Scan for the cell matching the given text and deliver its (x, y) coordinate at center. 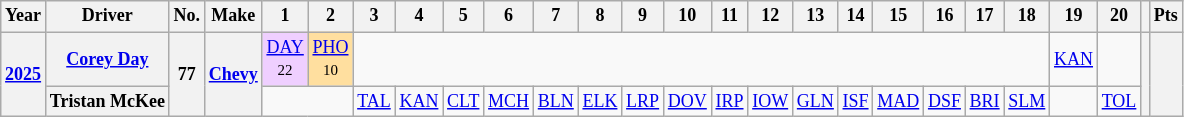
Tristan McKee (107, 102)
7 (556, 16)
No. (186, 16)
MCH (509, 102)
5 (464, 16)
BRI (984, 102)
Make (233, 16)
DSF (945, 102)
DAY22 (285, 59)
12 (770, 16)
Pts (1166, 16)
TOL (1118, 102)
18 (1027, 16)
10 (687, 16)
BLN (556, 102)
4 (419, 16)
20 (1118, 16)
19 (1074, 16)
CLT (464, 102)
Corey Day (107, 59)
15 (898, 16)
14 (856, 16)
Chevy (233, 74)
TAL (374, 102)
17 (984, 16)
77 (186, 74)
8 (600, 16)
MAD (898, 102)
13 (816, 16)
11 (730, 16)
2 (330, 16)
2025 (24, 74)
3 (374, 16)
16 (945, 16)
ELK (600, 102)
GLN (816, 102)
DOV (687, 102)
PHO10 (330, 59)
SLM (1027, 102)
IRP (730, 102)
LRP (643, 102)
9 (643, 16)
Year (24, 16)
6 (509, 16)
IOW (770, 102)
1 (285, 16)
Driver (107, 16)
ISF (856, 102)
